Identify which cell holds the provided text, then report its (X, Y) central coordinate. 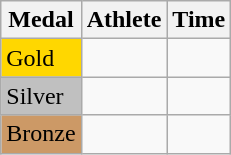
Medal (41, 20)
Gold (41, 58)
Silver (41, 96)
Bronze (41, 134)
Athlete (124, 20)
Time (199, 20)
